Scan for the cell matching the given text and deliver its (X, Y) coordinate at center. 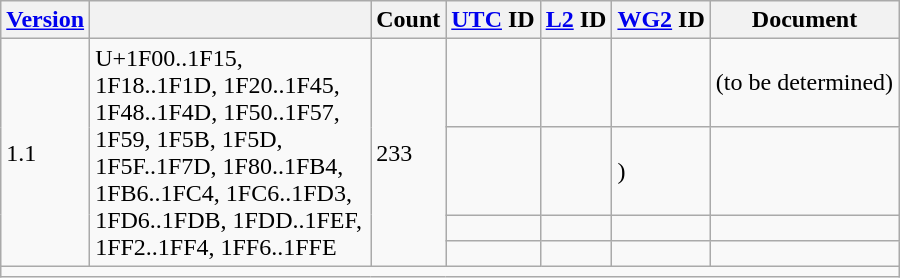
1.1 (46, 152)
(to be determined) (804, 83)
Version (46, 20)
) (661, 171)
233 (408, 152)
WG2 ID (661, 20)
Count (408, 20)
UTC ID (493, 20)
Document (804, 20)
L2 ID (576, 20)
